Identify which cell holds the provided text, then report its (x, y) central coordinate. 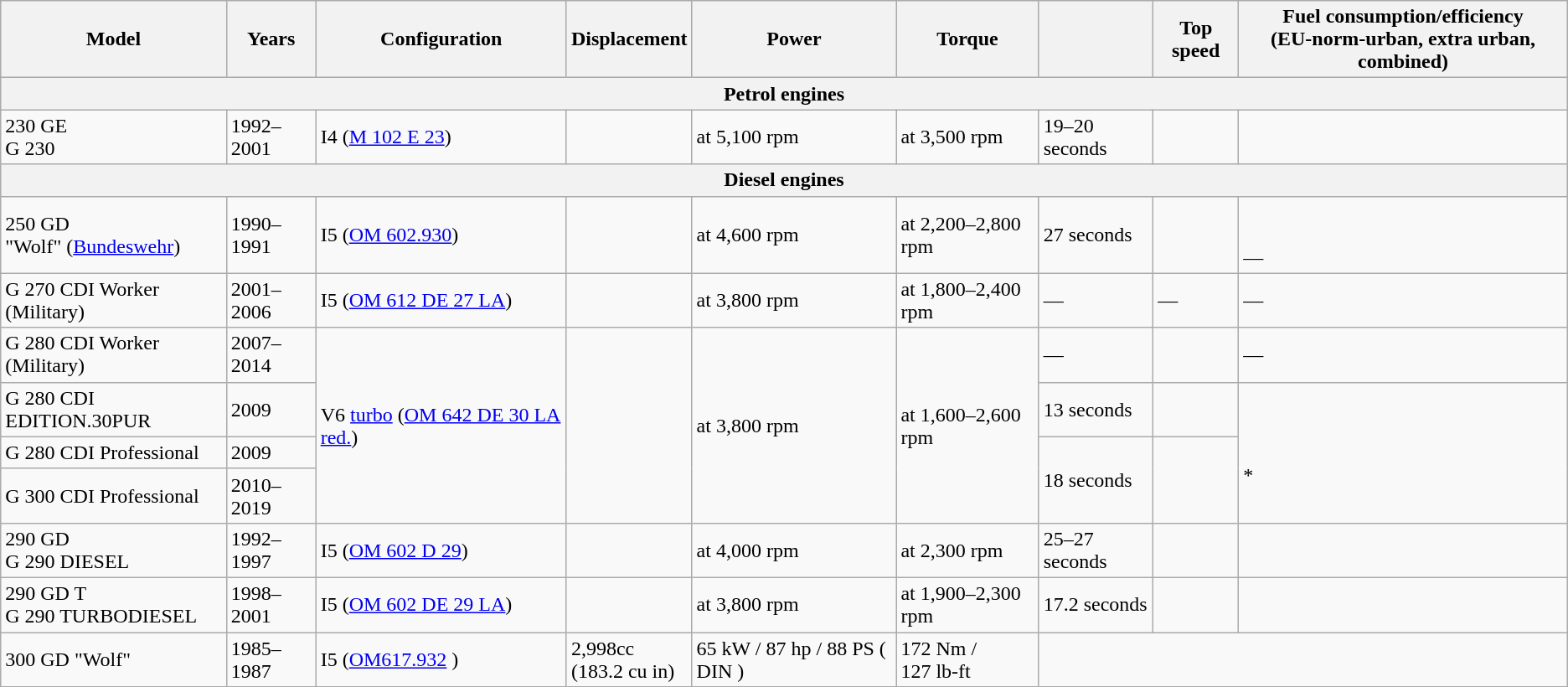
65 kW / 87 hp / 88 PS ( DIN ) (794, 659)
290 GD TG 290 TURBODIESEL (114, 605)
172 Nm / 127 lb-ft (967, 659)
Top speed (1196, 39)
at 4,600 rpm (794, 235)
Model (114, 39)
G 300 CDI Professional (114, 496)
1992–1997 (271, 550)
250 GD"Wolf" (Bundeswehr) (114, 235)
Displacement (629, 39)
Petrol engines (784, 94)
Years (271, 39)
at 5,100 rpm (794, 137)
1985–1987 (271, 659)
27 seconds (1096, 235)
2001–2006 (271, 300)
G 280 CDI Professional (114, 452)
2007–2014 (271, 355)
G 280 CDI EDITION.30PUR (114, 409)
1992–2001 (271, 137)
230 GEG 230 (114, 137)
1998–2001 (271, 605)
300 GD "Wolf" (114, 659)
I4 (M 102 E 23) (441, 137)
2,998cc(183.2 cu in) (629, 659)
13 seconds (1096, 409)
I5 (OM 602.930) (441, 235)
I5 (OM 612 DE 27 LA) (441, 300)
at 1,800–2,400 rpm (967, 300)
G 280 CDI Worker (Military) (114, 355)
at 1,600–2,600 rpm (967, 426)
19–20 seconds (1096, 137)
Configuration (441, 39)
at 2,300 rpm (967, 550)
Diesel engines (784, 180)
2010–2019 (271, 496)
I5 (OM617.932 ) (441, 659)
I5 (OM 602 DE 29 LA) (441, 605)
I5 (OM 602 D 29) (441, 550)
18 seconds (1096, 479)
V6 turbo (OM 642 DE 30 LA red.) (441, 426)
Torque (967, 39)
* (1403, 452)
290 GDG 290 DIESEL (114, 550)
at 1,900–2,300 rpm (967, 605)
25–27 seconds (1096, 550)
1990–1991 (271, 235)
at 3,500 rpm (967, 137)
G 270 CDI Worker (Military) (114, 300)
Fuel consumption/efficiency(EU-norm-urban, extra urban, combined) (1403, 39)
Power (794, 39)
at 4,000 rpm (794, 550)
at 2,200–2,800 rpm (967, 235)
17.2 seconds (1096, 605)
